Output the [x, y] coordinate of the center of the cell containing the given text.  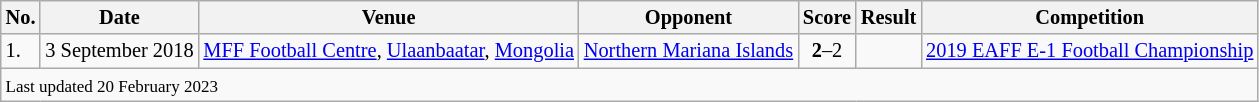
Opponent [688, 17]
Result [888, 17]
Last updated 20 February 2023 [630, 85]
3 September 2018 [119, 51]
Northern Mariana Islands [688, 51]
Competition [1090, 17]
MFF Football Centre, Ulaanbaatar, Mongolia [388, 51]
Venue [388, 17]
2–2 [827, 51]
2019 EAFF E-1 Football Championship [1090, 51]
Date [119, 17]
No. [21, 17]
Score [827, 17]
1. [21, 51]
